Output the (x, y) coordinate of the center of the cell containing the given text.  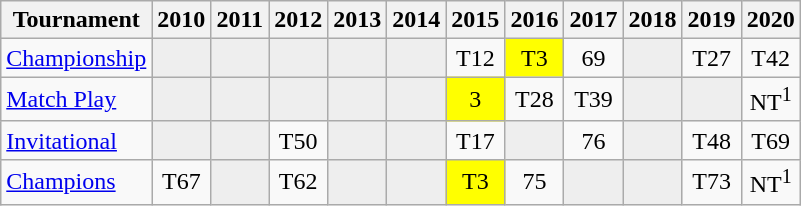
2020 (770, 20)
75 (534, 182)
T62 (298, 182)
2012 (298, 20)
T48 (712, 140)
T17 (476, 140)
2013 (358, 20)
2017 (594, 20)
T28 (534, 100)
Tournament (76, 20)
3 (476, 100)
2014 (416, 20)
T42 (770, 58)
76 (594, 140)
2010 (182, 20)
T27 (712, 58)
2015 (476, 20)
2011 (240, 20)
2018 (652, 20)
2016 (534, 20)
T69 (770, 140)
T39 (594, 100)
T12 (476, 58)
69 (594, 58)
Championship (76, 58)
T73 (712, 182)
Invitational (76, 140)
2019 (712, 20)
Champions (76, 182)
Match Play (76, 100)
T67 (182, 182)
T50 (298, 140)
